Search for the cell housing the specified text and yield its [x, y] center coordinate. 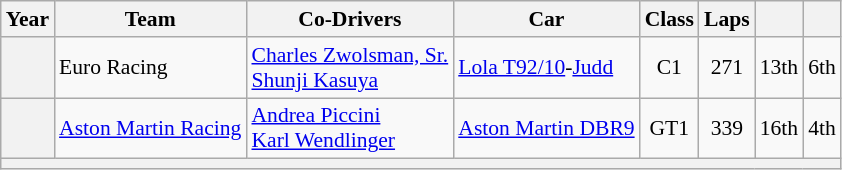
4th [822, 128]
Co-Drivers [350, 19]
6th [822, 68]
Class [670, 19]
Euro Racing [150, 68]
16th [780, 128]
271 [727, 68]
13th [780, 68]
Charles Zwolsman, Sr. Shunji Kasuya [350, 68]
Aston Martin Racing [150, 128]
Aston Martin DBR9 [546, 128]
Team [150, 19]
Lola T92/10-Judd [546, 68]
Andrea Piccini Karl Wendlinger [350, 128]
GT1 [670, 128]
Laps [727, 19]
Year [28, 19]
Car [546, 19]
339 [727, 128]
C1 [670, 68]
